Return the (X, Y) coordinate for the center point of the cell that contains the specified text.  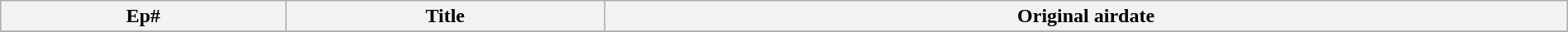
Ep# (144, 16)
Original airdate (1086, 16)
Title (445, 16)
